Capture the cell that displays the provided text and extract its (x, y) central coordinate. 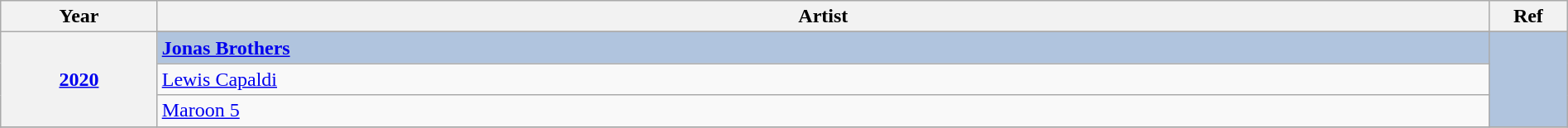
Year (79, 17)
Maroon 5 (823, 111)
Ref (1528, 17)
Jonas Brothers (823, 48)
2020 (79, 79)
Artist (823, 17)
Lewis Capaldi (823, 79)
